From the cell containing the given text, extract its center point as [x, y] coordinate. 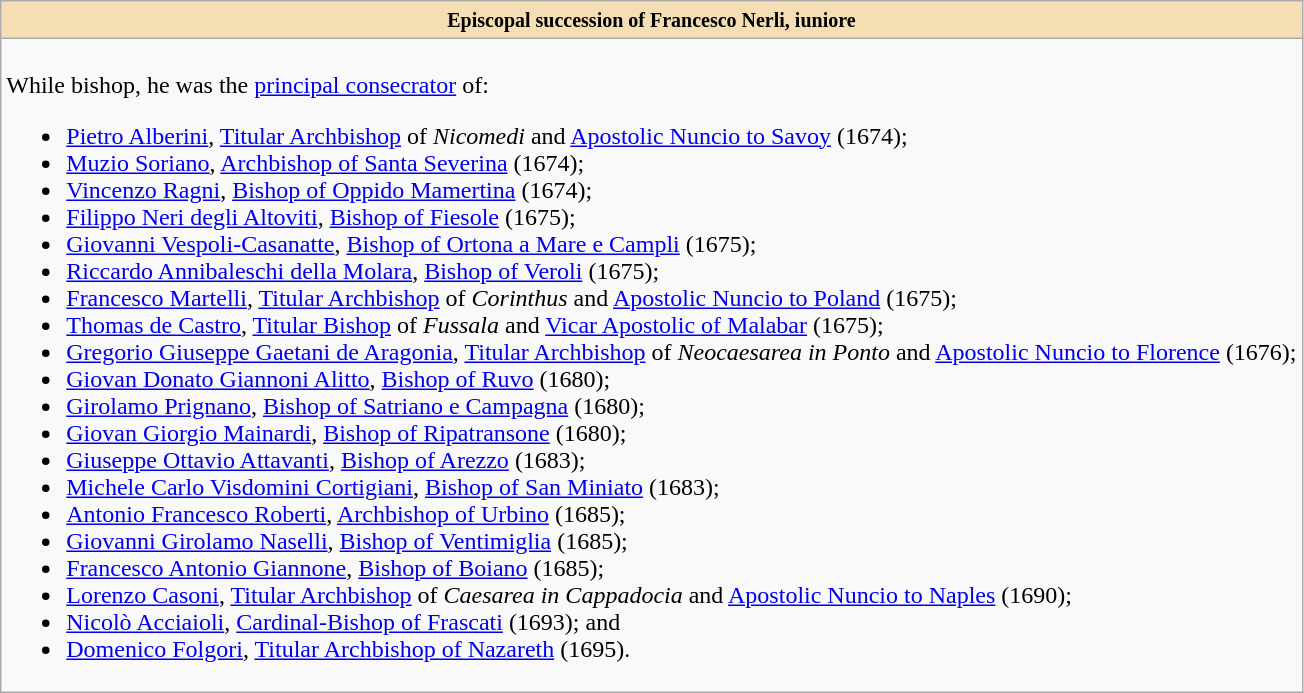
Episcopal succession of Francesco Nerli, iuniore [652, 20]
